Detect which cell encompasses the target text, then output its [X, Y] center coordinate. 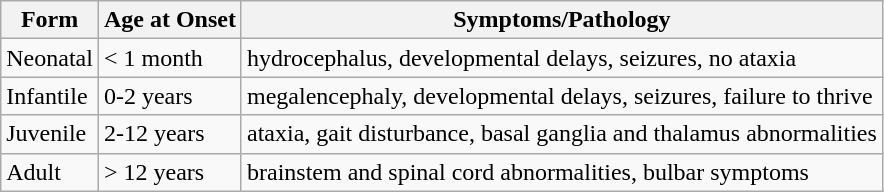
0-2 years [170, 96]
ataxia, gait disturbance, basal ganglia and thalamus abnormalities [562, 134]
Infantile [50, 96]
hydrocephalus, developmental delays, seizures, no ataxia [562, 58]
brainstem and spinal cord abnormalities, bulbar symptoms [562, 172]
megalencephaly, developmental delays, seizures, failure to thrive [562, 96]
Age at Onset [170, 20]
Adult [50, 172]
Form [50, 20]
Symptoms/Pathology [562, 20]
Juvenile [50, 134]
> 12 years [170, 172]
< 1 month [170, 58]
Neonatal [50, 58]
2-12 years [170, 134]
